Output the [X, Y] coordinate of the center of the cell containing the given text.  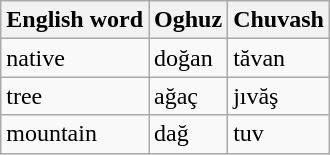
tuv [279, 134]
Chuvash [279, 20]
ağaç [188, 96]
tree [75, 96]
dağ [188, 134]
jıvăş [279, 96]
mountain [75, 134]
tăvan [279, 58]
native [75, 58]
Oghuz [188, 20]
English word [75, 20]
doğan [188, 58]
